Extract the (X, Y) coordinate from the center of the cell holding the provided text.  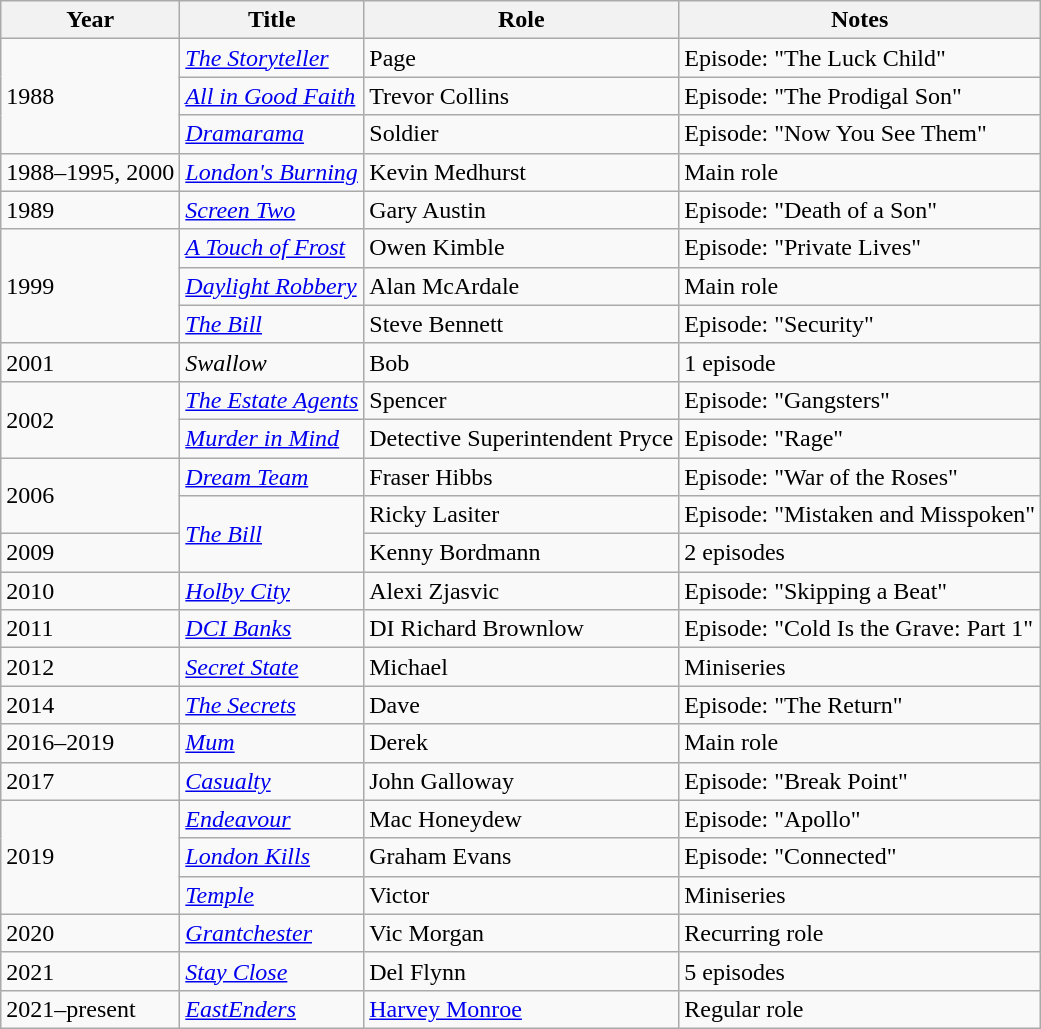
Trevor Collins (522, 96)
John Galloway (522, 781)
Episode: "Mistaken and Misspoken" (860, 515)
Derek (522, 743)
Michael (522, 667)
DI Richard Brownlow (522, 629)
2019 (90, 857)
Stay Close (272, 971)
Episode: "Private Lives" (860, 248)
Owen Kimble (522, 248)
Episode: "Skipping a Beat" (860, 591)
2017 (90, 781)
Kevin Medhurst (522, 172)
1 episode (860, 362)
2020 (90, 933)
2006 (90, 496)
5 episodes (860, 971)
Episode: "The Prodigal Son" (860, 96)
1989 (90, 210)
2012 (90, 667)
1999 (90, 286)
Bob (522, 362)
Endeavour (272, 819)
Daylight Robbery (272, 286)
Mac Honeydew (522, 819)
2014 (90, 705)
Episode: "Now You See Them" (860, 134)
2021 (90, 971)
Kenny Bordmann (522, 553)
Dave (522, 705)
Victor (522, 895)
All in Good Faith (272, 96)
Dream Team (272, 477)
Casualty (272, 781)
Temple (272, 895)
Episode: "The Luck Child" (860, 58)
Detective Superintendent Pryce (522, 438)
1988–1995, 2000 (90, 172)
Holby City (272, 591)
Episode: "Break Point" (860, 781)
Title (272, 20)
Swallow (272, 362)
EastEnders (272, 1009)
Year (90, 20)
The Storyteller (272, 58)
Alexi Zjasvic (522, 591)
2009 (90, 553)
2010 (90, 591)
Fraser Hibbs (522, 477)
2016–2019 (90, 743)
Notes (860, 20)
Episode: "Death of a Son" (860, 210)
Steve Bennett (522, 324)
Harvey Monroe (522, 1009)
Secret State (272, 667)
Vic Morgan (522, 933)
Spencer (522, 400)
2021–present (90, 1009)
Soldier (522, 134)
Ricky Lasiter (522, 515)
Episode: "Apollo" (860, 819)
Dramarama (272, 134)
Gary Austin (522, 210)
Episode: "War of the Roses" (860, 477)
Role (522, 20)
Episode: "Security" (860, 324)
Episode: "Cold Is the Grave: Part 1" (860, 629)
Grantchester (272, 933)
2011 (90, 629)
The Estate Agents (272, 400)
2002 (90, 419)
Del Flynn (522, 971)
Recurring role (860, 933)
Regular role (860, 1009)
2 episodes (860, 553)
Page (522, 58)
The Secrets (272, 705)
Episode: "Rage" (860, 438)
Murder in Mind (272, 438)
Episode: "Gangsters" (860, 400)
2001 (90, 362)
Screen Two (272, 210)
1988 (90, 96)
Alan McArdale (522, 286)
London's Burning (272, 172)
Episode: "Connected" (860, 857)
Mum (272, 743)
London Kills (272, 857)
Episode: "The Return" (860, 705)
A Touch of Frost (272, 248)
DCI Banks (272, 629)
Graham Evans (522, 857)
